Find where the given text appears and provide that cell's center as (X, Y) coordinate. 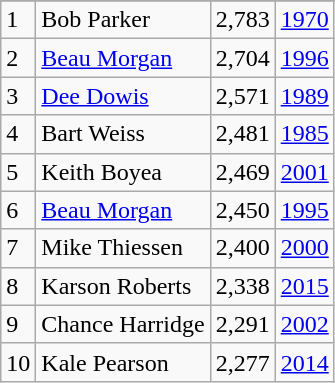
Bob Parker (123, 20)
1970 (304, 20)
2001 (304, 172)
1989 (304, 96)
2000 (304, 248)
2,291 (242, 324)
4 (18, 134)
1985 (304, 134)
2,783 (242, 20)
1 (18, 20)
2,469 (242, 172)
10 (18, 362)
2,481 (242, 134)
3 (18, 96)
2014 (304, 362)
2,571 (242, 96)
2,450 (242, 210)
2,704 (242, 58)
2002 (304, 324)
Chance Harridge (123, 324)
2,338 (242, 286)
Bart Weiss (123, 134)
Karson Roberts (123, 286)
9 (18, 324)
Keith Boyea (123, 172)
2,400 (242, 248)
2015 (304, 286)
Mike Thiessen (123, 248)
7 (18, 248)
1996 (304, 58)
2 (18, 58)
8 (18, 286)
2,277 (242, 362)
6 (18, 210)
Kale Pearson (123, 362)
1995 (304, 210)
Dee Dowis (123, 96)
5 (18, 172)
